Find where the given text appears and provide that cell's center as [X, Y] coordinate. 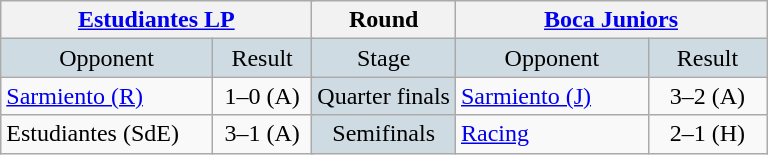
Round [384, 20]
Stage [384, 58]
Sarmiento (J) [552, 96]
Racing [552, 134]
Quarter finals [384, 96]
3–2 (A) [707, 96]
Estudiantes LP [156, 20]
Estudiantes (SdE) [107, 134]
3–1 (A) [262, 134]
Boca Juniors [610, 20]
2–1 (H) [707, 134]
Semifinals [384, 134]
Sarmiento (R) [107, 96]
1–0 (A) [262, 96]
